Extract the (x, y) coordinate from the center of the cell holding the provided text.  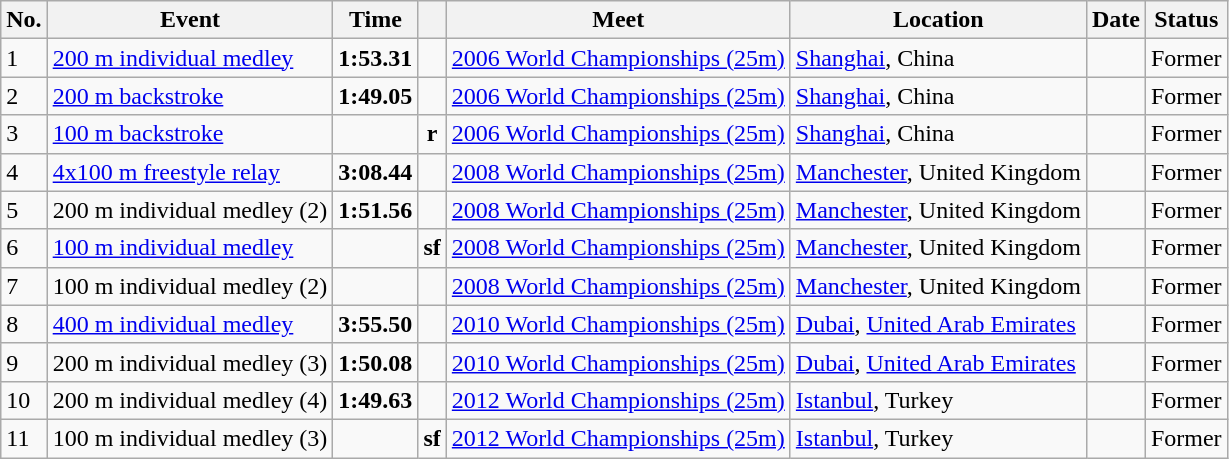
5 (24, 210)
Status (1186, 20)
Event (190, 20)
200 m individual medley (4) (190, 400)
1:53.31 (376, 58)
7 (24, 286)
100 m individual medley (2) (190, 286)
100 m individual medley (190, 248)
8 (24, 324)
1:51.56 (376, 210)
100 m backstroke (190, 134)
100 m individual medley (3) (190, 438)
200 m backstroke (190, 96)
1:49.63 (376, 400)
200 m individual medley (3) (190, 362)
1:49.05 (376, 96)
3:08.44 (376, 172)
3:55.50 (376, 324)
4 (24, 172)
2 (24, 96)
4x100 m freestyle relay (190, 172)
1:50.08 (376, 362)
9 (24, 362)
400 m individual medley (190, 324)
Meet (618, 20)
Date (1116, 20)
1 (24, 58)
Time (376, 20)
r (432, 134)
11 (24, 438)
10 (24, 400)
3 (24, 134)
200 m individual medley (2) (190, 210)
6 (24, 248)
No. (24, 20)
200 m individual medley (190, 58)
Location (938, 20)
